Detect which cell encompasses the target text, then output its (x, y) center coordinate. 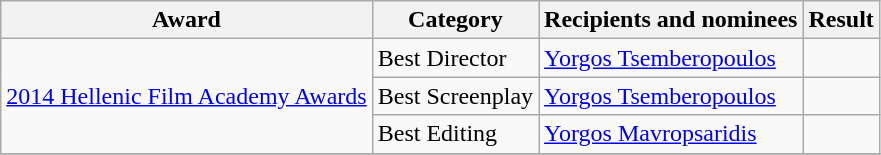
Yorgos Mavropsaridis (671, 134)
Category (455, 20)
Best Editing (455, 134)
Recipients and nominees (671, 20)
2014 Hellenic Film Academy Awards (186, 96)
Best Director (455, 58)
Best Screenplay (455, 96)
Result (841, 20)
Award (186, 20)
